Return (x, y) of the center of cell containing provided text 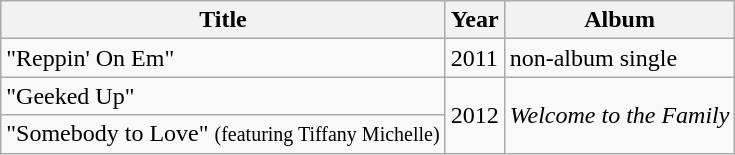
Title (223, 20)
non-album single (620, 58)
"Geeked Up" (223, 96)
Year (474, 20)
Welcome to the Family (620, 115)
Album (620, 20)
"Somebody to Love" (featuring Tiffany Michelle) (223, 134)
2012 (474, 115)
2011 (474, 58)
"Reppin' On Em" (223, 58)
